For the text-containing cell, return its midpoint in [x, y] coordinate format. 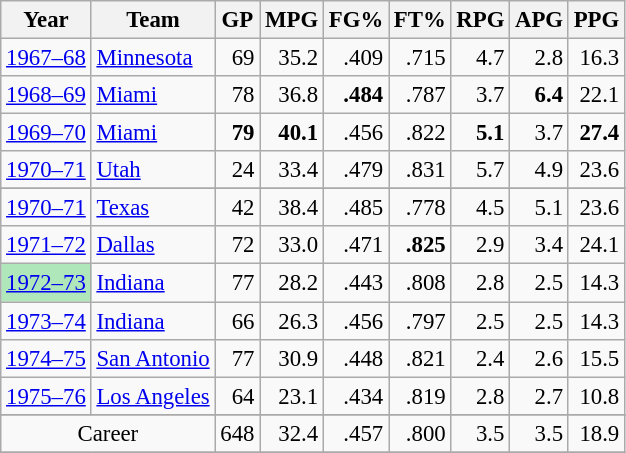
Team [153, 20]
23.1 [292, 396]
6.4 [540, 95]
.778 [420, 208]
Utah [153, 170]
26.3 [292, 321]
33.4 [292, 170]
1975–76 [46, 396]
APG [540, 20]
40.1 [292, 133]
Texas [153, 208]
15.5 [596, 358]
.787 [420, 95]
16.3 [596, 58]
Career [108, 433]
FG% [356, 20]
648 [238, 433]
Dallas [153, 245]
35.2 [292, 58]
.831 [420, 170]
.819 [420, 396]
MPG [292, 20]
10.8 [596, 396]
5.7 [480, 170]
72 [238, 245]
.825 [420, 245]
4.9 [540, 170]
.808 [420, 283]
GP [238, 20]
.457 [356, 433]
30.9 [292, 358]
Year [46, 20]
69 [238, 58]
.797 [420, 321]
42 [238, 208]
4.5 [480, 208]
.409 [356, 58]
28.2 [292, 283]
.479 [356, 170]
.434 [356, 396]
38.4 [292, 208]
.485 [356, 208]
64 [238, 396]
24 [238, 170]
Minnesota [153, 58]
27.4 [596, 133]
.821 [420, 358]
33.0 [292, 245]
1967–68 [46, 58]
.471 [356, 245]
1974–75 [46, 358]
18.9 [596, 433]
2.6 [540, 358]
24.1 [596, 245]
1973–74 [46, 321]
22.1 [596, 95]
2.9 [480, 245]
79 [238, 133]
Los Angeles [153, 396]
.443 [356, 283]
36.8 [292, 95]
2.4 [480, 358]
.484 [356, 95]
FT% [420, 20]
1968–69 [46, 95]
San Antonio [153, 358]
4.7 [480, 58]
1971–72 [46, 245]
1972–73 [46, 283]
3.4 [540, 245]
66 [238, 321]
32.4 [292, 433]
RPG [480, 20]
2.7 [540, 396]
.715 [420, 58]
78 [238, 95]
.800 [420, 433]
PPG [596, 20]
1969–70 [46, 133]
.448 [356, 358]
.822 [420, 133]
